Identify which cell holds the provided text, then report its [x, y] central coordinate. 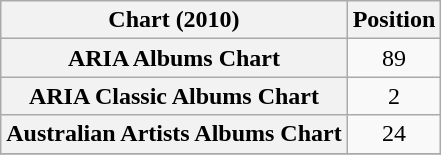
24 [394, 134]
89 [394, 58]
ARIA Albums Chart [174, 58]
ARIA Classic Albums Chart [174, 96]
2 [394, 96]
Australian Artists Albums Chart [174, 134]
Position [394, 20]
Chart (2010) [174, 20]
